Return [x, y] of the center of cell containing provided text 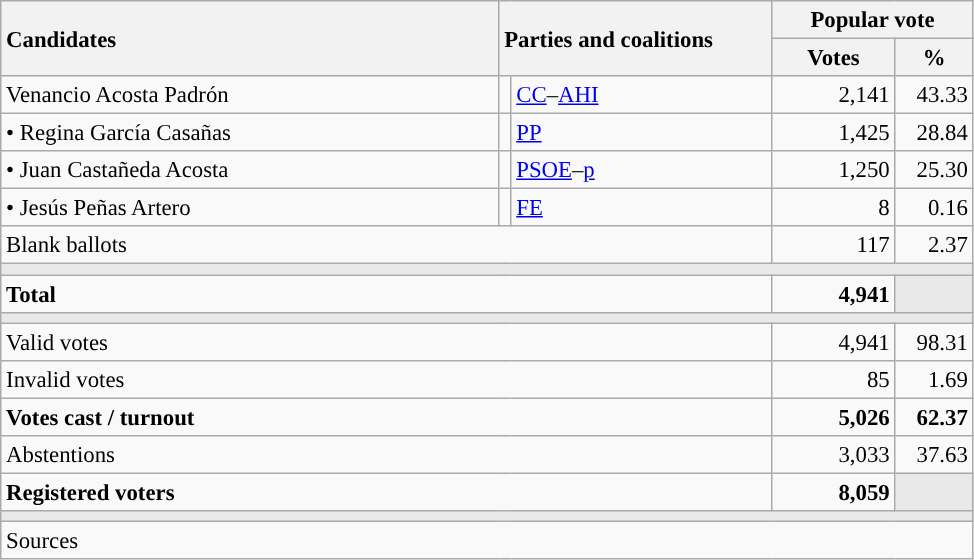
• Juan Castañeda Acosta [250, 170]
1,425 [834, 133]
Total [386, 294]
8,059 [834, 492]
5,026 [834, 417]
28.84 [934, 133]
1,250 [834, 170]
% [934, 58]
85 [834, 379]
Candidates [250, 38]
0.16 [934, 208]
Votes [834, 58]
• Jesús Peñas Artero [250, 208]
37.63 [934, 455]
Votes cast / turnout [386, 417]
117 [834, 245]
PP [642, 133]
Venancio Acosta Padrón [250, 95]
Valid votes [386, 342]
43.33 [934, 95]
• Regina García Casañas [250, 133]
Invalid votes [386, 379]
Popular vote [872, 20]
8 [834, 208]
3,033 [834, 455]
FE [642, 208]
2,141 [834, 95]
Blank ballots [386, 245]
CC–AHI [642, 95]
2.37 [934, 245]
25.30 [934, 170]
1.69 [934, 379]
Parties and coalitions [636, 38]
Sources [487, 540]
Registered voters [386, 492]
Abstentions [386, 455]
PSOE–p [642, 170]
62.37 [934, 417]
98.31 [934, 342]
